Capture the cell that displays the provided text and extract its [X, Y] central coordinate. 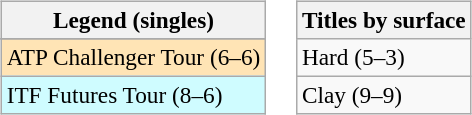
ATP Challenger Tour (6–6) [133, 57]
Hard (5–3) [384, 57]
Legend (singles) [133, 20]
Clay (9–9) [384, 95]
ITF Futures Tour (8–6) [133, 95]
Titles by surface [384, 20]
